Extract the (x, y) coordinate from the center of the cell holding the provided text.  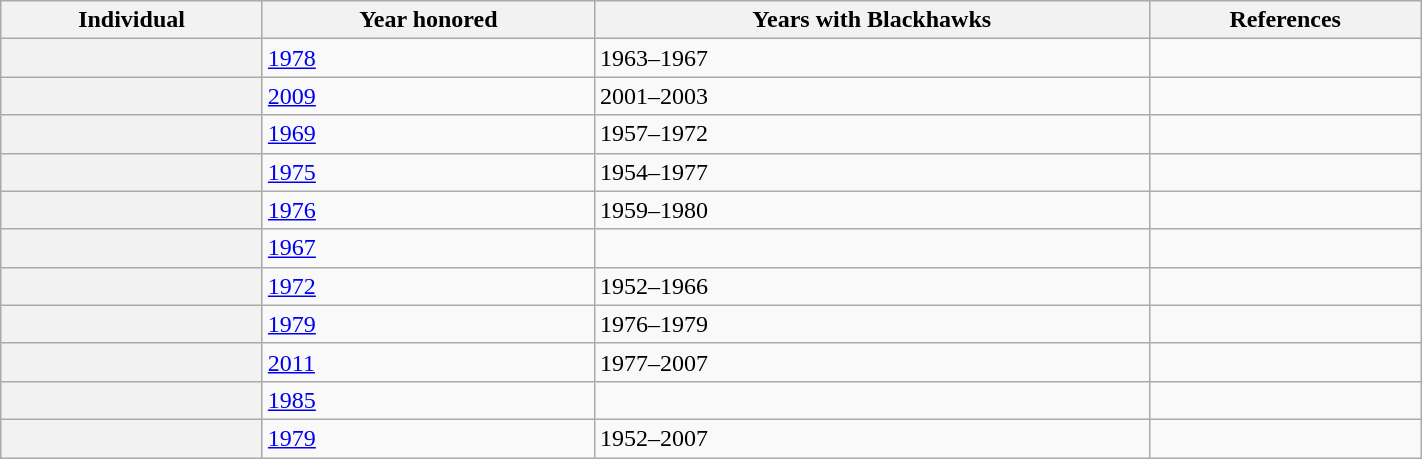
Year honored (428, 20)
1975 (428, 172)
1967 (428, 248)
1977–2007 (872, 362)
2001–2003 (872, 96)
1972 (428, 286)
1969 (428, 134)
1954–1977 (872, 172)
1959–1980 (872, 210)
1952–2007 (872, 438)
2011 (428, 362)
Individual (132, 20)
2009 (428, 96)
References (1285, 20)
1957–1972 (872, 134)
1976 (428, 210)
1985 (428, 400)
Years with Blackhawks (872, 20)
1952–1966 (872, 286)
1976–1979 (872, 324)
1963–1967 (872, 58)
1978 (428, 58)
